Locate the cell with the specified text and output its (X, Y) center coordinate. 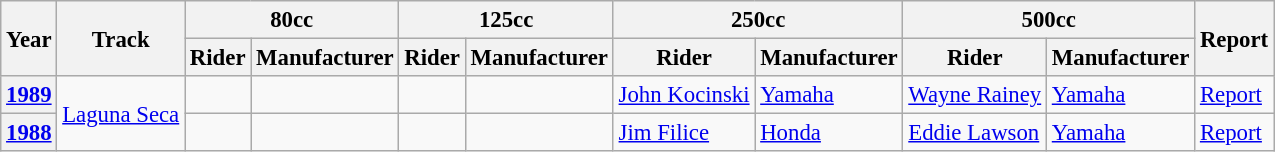
Honda (829, 133)
Laguna Seca (121, 114)
Track (121, 38)
Year (29, 38)
250cc (758, 20)
80cc (292, 20)
125cc (506, 20)
John Kocinski (684, 95)
500cc (1049, 20)
Wayne Rainey (975, 95)
Eddie Lawson (975, 133)
1988 (29, 133)
Jim Filice (684, 133)
1989 (29, 95)
